Output the (X, Y) coordinate of the center of the cell containing the given text.  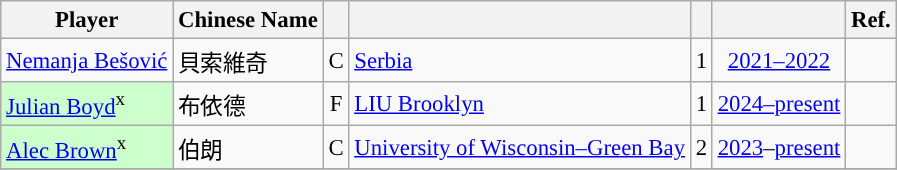
貝索維奇 (248, 61)
2024–present (778, 104)
Serbia (520, 61)
F (336, 104)
Chinese Name (248, 20)
Ref. (871, 20)
Nemanja Bešović (87, 61)
Player (87, 20)
University of Wisconsin–Green Bay (520, 148)
伯朗 (248, 148)
2023–present (778, 148)
Julian Boydx (87, 104)
布依德 (248, 104)
LIU Brooklyn (520, 104)
Alec Brownx (87, 148)
2 (701, 148)
2021–2022 (778, 61)
